From the cell containing the given text, extract its center point as [X, Y] coordinate. 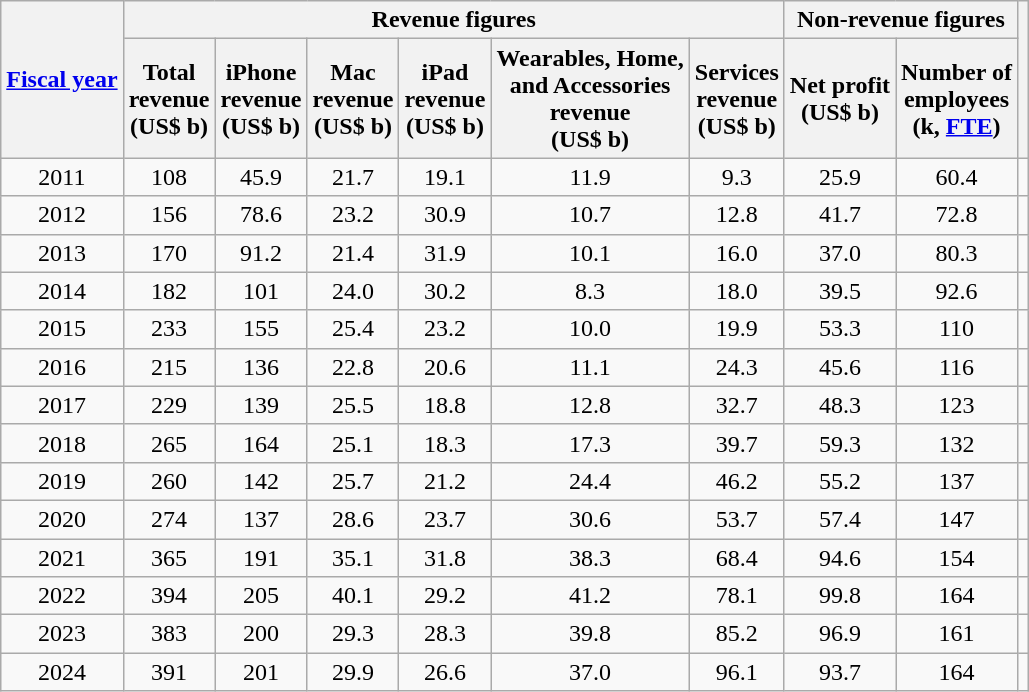
99.8 [840, 596]
229 [169, 405]
32.7 [736, 405]
93.7 [840, 672]
Number ofemployees(k, FTE) [957, 98]
17.3 [590, 443]
30.9 [445, 215]
94.6 [840, 557]
57.4 [840, 519]
96.1 [736, 672]
2013 [62, 253]
92.6 [957, 291]
45.6 [840, 367]
170 [169, 253]
2023 [62, 634]
2016 [62, 367]
40.1 [353, 596]
161 [957, 634]
91.2 [261, 253]
2011 [62, 177]
45.9 [261, 177]
28.3 [445, 634]
201 [261, 672]
85.2 [736, 634]
9.3 [736, 177]
78.1 [736, 596]
233 [169, 329]
108 [169, 177]
24.3 [736, 367]
35.1 [353, 557]
Servicesrevenue(US$ b) [736, 98]
24.0 [353, 291]
46.2 [736, 481]
21.7 [353, 177]
155 [261, 329]
365 [169, 557]
383 [169, 634]
116 [957, 367]
10.7 [590, 215]
23.7 [445, 519]
2012 [62, 215]
123 [957, 405]
31.8 [445, 557]
iPadrevenue(US$ b) [445, 98]
39.5 [840, 291]
68.4 [736, 557]
200 [261, 634]
53.7 [736, 519]
38.3 [590, 557]
25.9 [840, 177]
Totalrevenue(US$ b) [169, 98]
22.8 [353, 367]
Net profit(US$ b) [840, 98]
110 [957, 329]
39.7 [736, 443]
2020 [62, 519]
Macrevenue(US$ b) [353, 98]
2017 [62, 405]
24.4 [590, 481]
80.3 [957, 253]
8.3 [590, 291]
215 [169, 367]
59.3 [840, 443]
16.0 [736, 253]
48.3 [840, 405]
10.1 [590, 253]
2022 [62, 596]
2015 [62, 329]
96.9 [840, 634]
18.3 [445, 443]
142 [261, 481]
30.6 [590, 519]
39.8 [590, 634]
274 [169, 519]
260 [169, 481]
Non-revenue figures [900, 20]
78.6 [261, 215]
136 [261, 367]
191 [261, 557]
205 [261, 596]
29.9 [353, 672]
55.2 [840, 481]
19.1 [445, 177]
25.4 [353, 329]
182 [169, 291]
2014 [62, 291]
Revenue figures [454, 20]
25.5 [353, 405]
29.3 [353, 634]
18.8 [445, 405]
18.0 [736, 291]
265 [169, 443]
72.8 [957, 215]
21.2 [445, 481]
53.3 [840, 329]
41.7 [840, 215]
25.1 [353, 443]
394 [169, 596]
2021 [62, 557]
26.6 [445, 672]
25.7 [353, 481]
156 [169, 215]
21.4 [353, 253]
132 [957, 443]
2024 [62, 672]
11.9 [590, 177]
20.6 [445, 367]
101 [261, 291]
Wearables, Home,and Accessoriesrevenue(US$ b) [590, 98]
41.2 [590, 596]
29.2 [445, 596]
iPhonerevenue(US$ b) [261, 98]
31.9 [445, 253]
11.1 [590, 367]
19.9 [736, 329]
391 [169, 672]
2019 [62, 481]
2018 [62, 443]
28.6 [353, 519]
60.4 [957, 177]
10.0 [590, 329]
139 [261, 405]
147 [957, 519]
154 [957, 557]
Fiscal year [62, 80]
30.2 [445, 291]
